Extract the [x, y] coordinate from the center of the cell holding the provided text.  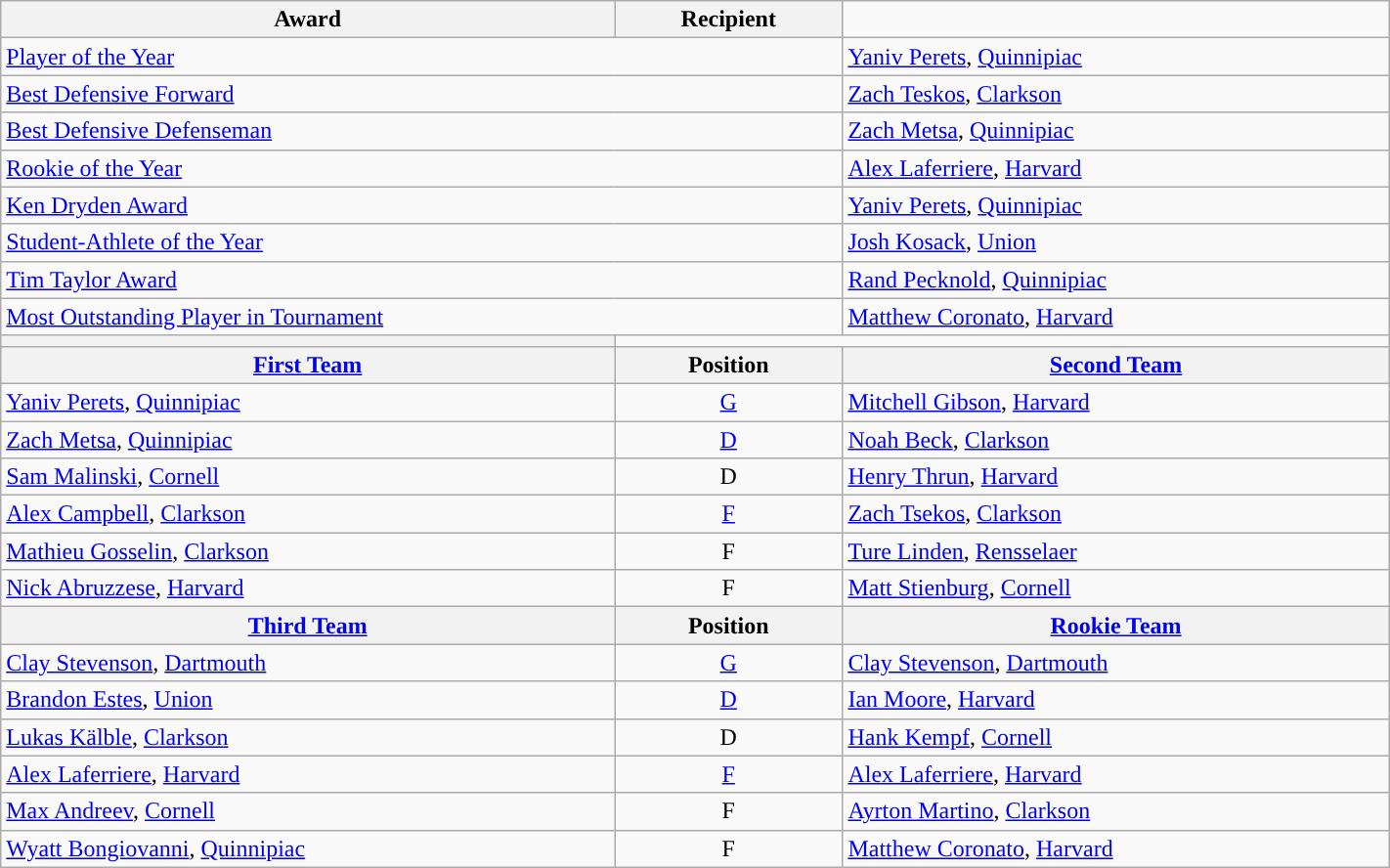
Ture Linden, Rensselaer [1116, 551]
Sam Malinski, Cornell [308, 477]
Zach Teskos, Clarkson [1116, 94]
Max Andreev, Cornell [308, 811]
Student-Athlete of the Year [422, 242]
Zach Tsekos, Clarkson [1116, 514]
Rookie of the Year [422, 168]
Most Outstanding Player in Tournament [422, 317]
Mathieu Gosselin, Clarkson [308, 551]
Player of the Year [422, 57]
Second Team [1116, 365]
Hank Kempf, Cornell [1116, 737]
Alex Campbell, Clarkson [308, 514]
Ian Moore, Harvard [1116, 700]
Best Defensive Forward [422, 94]
Recipient [729, 20]
Best Defensive Defenseman [422, 131]
Matt Stienburg, Cornell [1116, 588]
First Team [308, 365]
Brandon Estes, Union [308, 700]
Tim Taylor Award [422, 280]
Wyatt Bongiovanni, Quinnipiac [308, 848]
Award [308, 20]
Noah Beck, Clarkson [1116, 439]
Ayrton Martino, Clarkson [1116, 811]
Ken Dryden Award [422, 205]
Rand Pecknold, Quinnipiac [1116, 280]
Rookie Team [1116, 626]
Mitchell Gibson, Harvard [1116, 402]
Josh Kosack, Union [1116, 242]
Lukas Kälble, Clarkson [308, 737]
Nick Abruzzese, Harvard [308, 588]
Third Team [308, 626]
Henry Thrun, Harvard [1116, 477]
